For the text-containing cell, return its midpoint in (x, y) coordinate format. 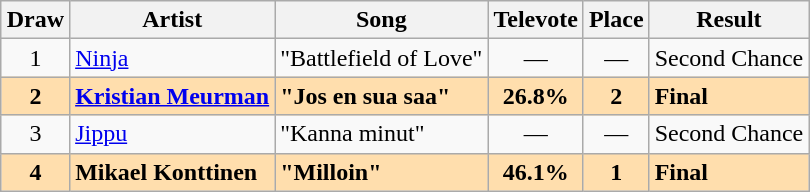
Place (616, 20)
"Battlefield of Love" (382, 58)
46.1% (536, 172)
3 (35, 134)
Result (729, 20)
Ninja (172, 58)
Draw (35, 20)
"Milloin" (382, 172)
Mikael Konttinen (172, 172)
"Kanna minut" (382, 134)
Song (382, 20)
26.8% (536, 96)
Kristian Meurman (172, 96)
Artist (172, 20)
"Jos en sua saa" (382, 96)
Televote (536, 20)
4 (35, 172)
Jippu (172, 134)
